Provide the (X, Y) coordinate of the cell's center where the given text is located.  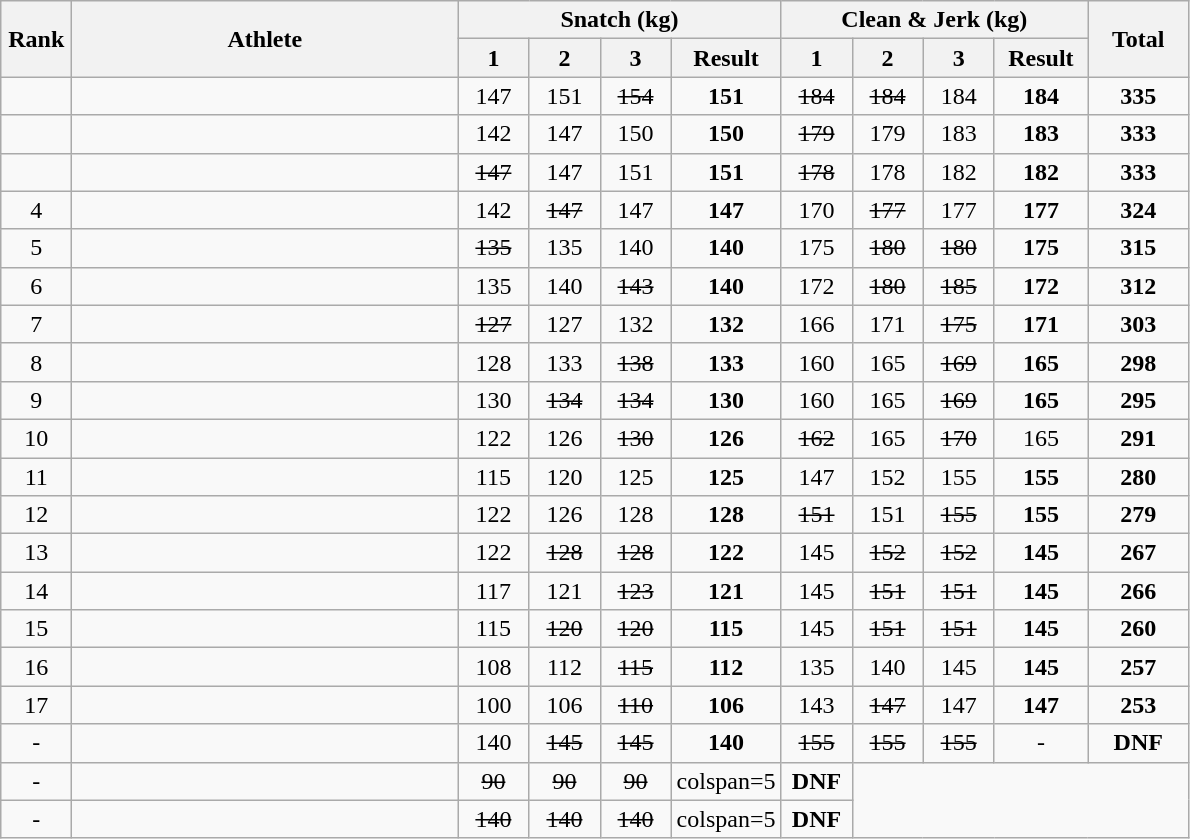
14 (36, 591)
100 (494, 705)
7 (36, 324)
260 (1138, 629)
295 (1138, 400)
315 (1138, 248)
12 (36, 515)
Rank (36, 39)
185 (958, 286)
108 (494, 667)
8 (36, 362)
16 (36, 667)
11 (36, 477)
Clean & Jerk (kg) (934, 20)
17 (36, 705)
Total (1138, 39)
335 (1138, 96)
Snatch (kg) (620, 20)
154 (636, 96)
280 (1138, 477)
303 (1138, 324)
5 (36, 248)
117 (494, 591)
110 (636, 705)
298 (1138, 362)
123 (636, 591)
9 (36, 400)
266 (1138, 591)
13 (36, 553)
291 (1138, 438)
162 (816, 438)
253 (1138, 705)
138 (636, 362)
6 (36, 286)
257 (1138, 667)
312 (1138, 286)
4 (36, 210)
10 (36, 438)
Athlete (265, 39)
267 (1138, 553)
279 (1138, 515)
166 (816, 324)
324 (1138, 210)
15 (36, 629)
